Search for the cell housing the specified text and yield its [X, Y] center coordinate. 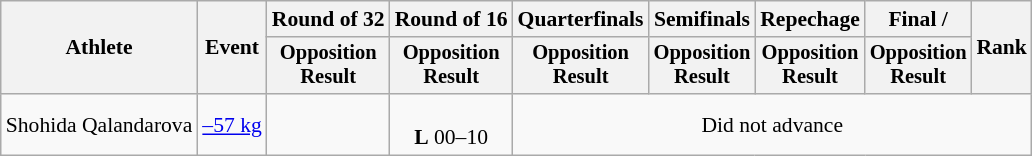
–57 kg [232, 124]
Round of 16 [452, 19]
Event [232, 48]
Athlete [100, 48]
Rank [1002, 48]
Shohida Qalandarova [100, 124]
Round of 32 [328, 19]
L 00–10 [452, 124]
Did not advance [772, 124]
Repechage [810, 19]
Final / [918, 19]
Quarterfinals [581, 19]
Semifinals [702, 19]
